For the text-containing cell, return its midpoint in [X, Y] coordinate format. 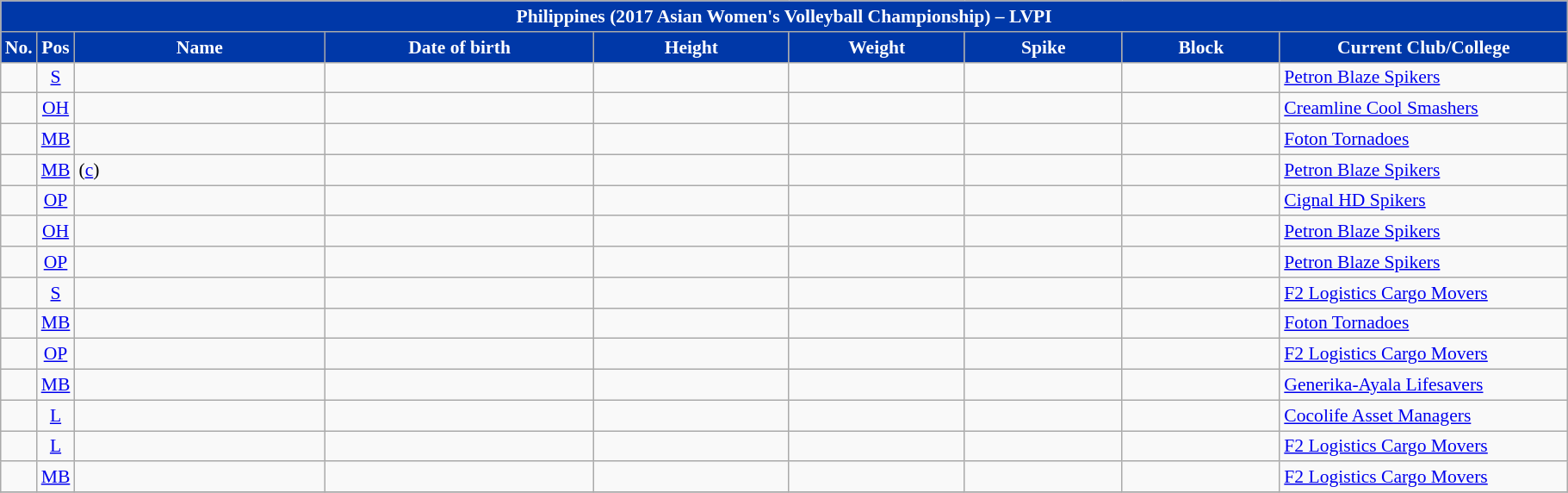
Spike [1044, 47]
(c) [200, 170]
Height [691, 47]
No. [19, 47]
Pos [56, 47]
Philippines (2017 Asian Women's Volleyball Championship) – LVPI [784, 16]
Weight [877, 47]
Current Club/College [1423, 47]
Generika-Ayala Lifesavers [1423, 385]
Cignal HD Spikers [1423, 201]
Date of birth [460, 47]
Creamline Cool Smashers [1423, 109]
Name [200, 47]
Block [1200, 47]
Cocolife Asset Managers [1423, 415]
